For the text-containing cell, return its midpoint in [X, Y] coordinate format. 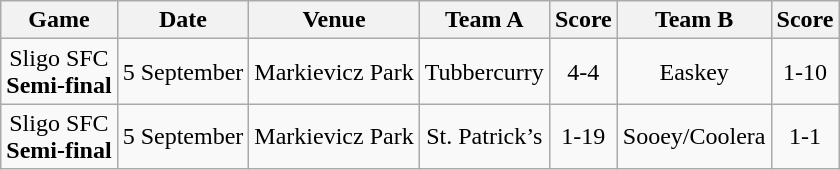
Sooey/Coolera [694, 136]
Game [59, 20]
Team A [484, 20]
4-4 [583, 72]
Easkey [694, 72]
1-10 [805, 72]
Team B [694, 20]
1-1 [805, 136]
1-19 [583, 136]
Venue [334, 20]
Date [183, 20]
Tubbercurry [484, 72]
St. Patrick’s [484, 136]
